Detect which cell encompasses the target text, then output its [X, Y] center coordinate. 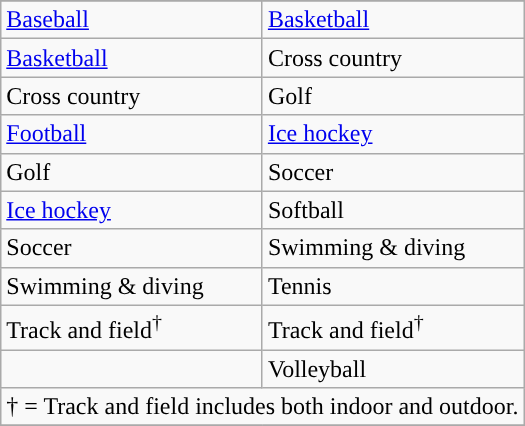
Softball [393, 210]
† = Track and field includes both indoor and outdoor. [262, 407]
Football [132, 134]
Tennis [393, 286]
Volleyball [393, 369]
Baseball [132, 20]
